Pinpoint the cell where the given text exists, returning its [X, Y] midpoint coordinate. 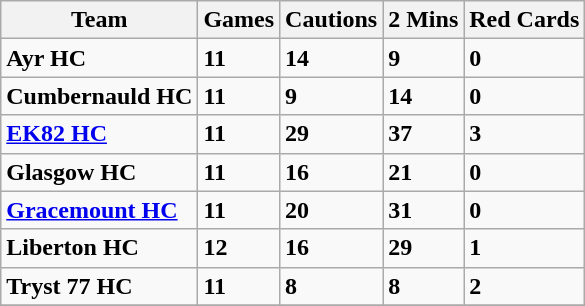
2 Mins [424, 20]
Tryst 77 HC [100, 286]
3 [524, 134]
12 [239, 248]
Gracemount HC [100, 210]
2 [524, 286]
20 [332, 210]
Games [239, 20]
Cautions [332, 20]
Glasgow HC [100, 172]
21 [424, 172]
37 [424, 134]
Red Cards [524, 20]
31 [424, 210]
Cumbernauld HC [100, 96]
Team [100, 20]
Liberton HC [100, 248]
1 [524, 248]
EK82 HC [100, 134]
Ayr HC [100, 58]
